Search for the cell housing the specified text and yield its (X, Y) center coordinate. 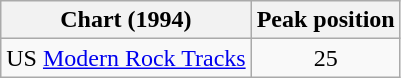
Chart (1994) (126, 20)
Peak position (326, 20)
US Modern Rock Tracks (126, 58)
25 (326, 58)
